Identify which cell holds the provided text, then report its [x, y] central coordinate. 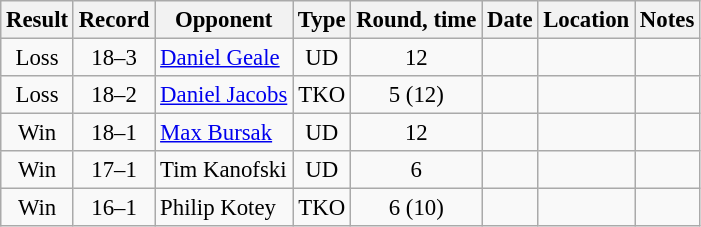
Max Bursak [224, 133]
16–1 [114, 208]
17–1 [114, 170]
5 (12) [416, 95]
Daniel Geale [224, 58]
Tim Kanofski [224, 170]
Philip Kotey [224, 208]
18–1 [114, 133]
Notes [668, 20]
Location [586, 20]
Daniel Jacobs [224, 95]
Record [114, 20]
6 [416, 170]
18–2 [114, 95]
18–3 [114, 58]
Round, time [416, 20]
Date [510, 20]
Opponent [224, 20]
Result [38, 20]
6 (10) [416, 208]
Type [322, 20]
